Extract the [x, y] coordinate from the center of the cell holding the provided text.  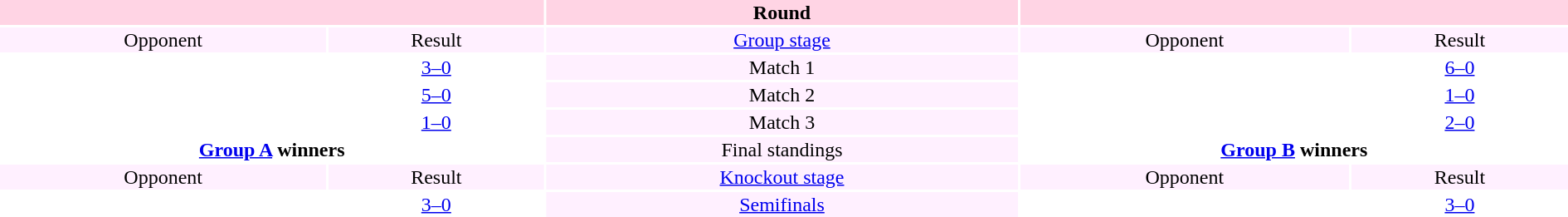
Knockout stage [782, 177]
Group A winners [272, 150]
2–0 [1460, 122]
5–0 [436, 95]
6–0 [1460, 67]
Semifinals [782, 205]
Match 3 [782, 122]
Final standings [782, 150]
Group B winners [1294, 150]
Match 2 [782, 95]
Match 1 [782, 67]
Group stage [782, 40]
Round [782, 12]
